Identify which cell holds the provided text, then report its (x, y) central coordinate. 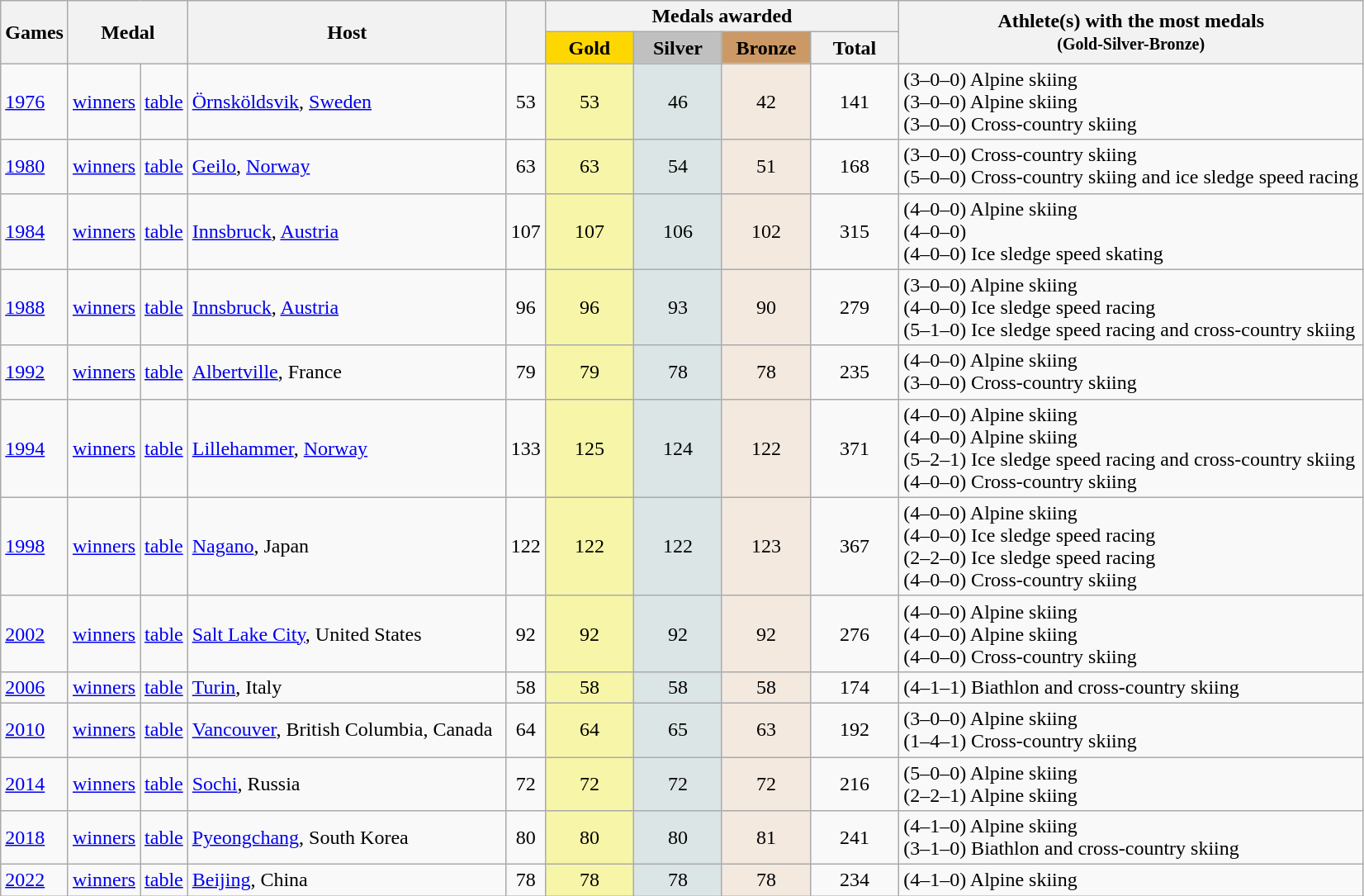
(4–1–0) Alpine skiing (1131, 880)
Games (35, 32)
1988 (35, 307)
Silver (677, 48)
(3–0–0) Alpine skiing (4–0–0) Ice sledge speed racing (5–1–0) Ice sledge speed racing and cross-country skiing (1131, 307)
(4–0–0) Alpine skiing (4–0–0) Alpine skiing (5–2–1) Ice sledge speed racing and cross-country skiing (4–0–0) Cross-country skiing (1131, 448)
1984 (35, 231)
Beijing, China (347, 880)
Vancouver, British Columbia, Canada (347, 730)
315 (855, 231)
2002 (35, 633)
133 (525, 448)
51 (766, 167)
1998 (35, 547)
Salt Lake City, United States (347, 633)
125 (590, 448)
90 (766, 307)
234 (855, 880)
276 (855, 633)
(3–0–0) Cross-country skiing (5–0–0) Cross-country skiing and ice sledge speed racing (1131, 167)
(4–1–1) Biathlon and cross-country skiing (1131, 687)
Sochi, Russia (347, 783)
(4–0–0) Alpine skiing (4–0–0) Alpine skiing (4–0–0) Cross-country skiing (1131, 633)
(4–0–0) Alpine skiing (4–0–0) Ice sledge speed racing (2–2–0) Ice sledge speed racing (4–0–0) Cross-country skiing (1131, 547)
81 (766, 837)
54 (677, 167)
(5–0–0) Alpine skiing (2–2–1) Alpine skiing (1131, 783)
1976 (35, 102)
216 (855, 783)
168 (855, 167)
241 (855, 837)
Host (347, 32)
Medals awarded (722, 17)
Örnsköldsvik, Sweden (347, 102)
Turin, Italy (347, 687)
124 (677, 448)
2018 (35, 837)
42 (766, 102)
65 (677, 730)
Bronze (766, 48)
123 (766, 547)
(4–1–0) Alpine skiing (3–1–0) Biathlon and cross-country skiing (1131, 837)
(3–0–0) Alpine skiing (1–4–1) Cross-country skiing (1131, 730)
46 (677, 102)
2010 (35, 730)
Nagano, Japan (347, 547)
Lillehammer, Norway (347, 448)
Albertville, France (347, 372)
279 (855, 307)
Pyeongchang, South Korea (347, 837)
106 (677, 231)
(4–0–0) Alpine skiing (4–0–0) (4–0–0) Ice sledge speed skating (1131, 231)
2006 (35, 687)
141 (855, 102)
Athlete(s) with the most medals (Gold-Silver-Bronze) (1131, 32)
235 (855, 372)
102 (766, 231)
1980 (35, 167)
(4–0–0) Alpine skiing (3–0–0) Cross-country skiing (1131, 372)
192 (855, 730)
1992 (35, 372)
174 (855, 687)
367 (855, 547)
1994 (35, 448)
Geilo, Norway (347, 167)
371 (855, 448)
(3–0–0) Alpine skiing (3–0–0) Alpine skiing (3–0–0) Cross-country skiing (1131, 102)
Gold (590, 48)
Total (855, 48)
93 (677, 307)
2022 (35, 880)
Medal (127, 32)
2014 (35, 783)
